Pinpoint the cell where the given text exists, returning its (x, y) midpoint coordinate. 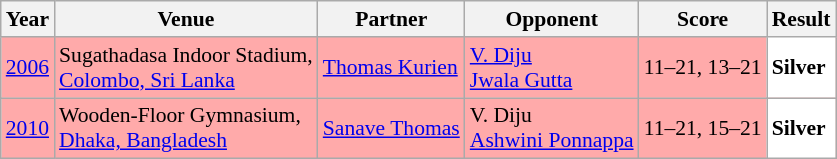
Opponent (552, 19)
2010 (28, 128)
Partner (392, 19)
V. Diju Jwala Gutta (552, 68)
2006 (28, 68)
Sugathadasa Indoor Stadium,Colombo, Sri Lanka (186, 68)
Venue (186, 19)
Wooden-Floor Gymnasium,Dhaka, Bangladesh (186, 128)
Thomas Kurien (392, 68)
11–21, 13–21 (703, 68)
Score (703, 19)
Year (28, 19)
Result (802, 19)
Sanave Thomas (392, 128)
V. Diju Ashwini Ponnappa (552, 128)
11–21, 15–21 (703, 128)
